Return (X, Y) of the center of cell containing provided text 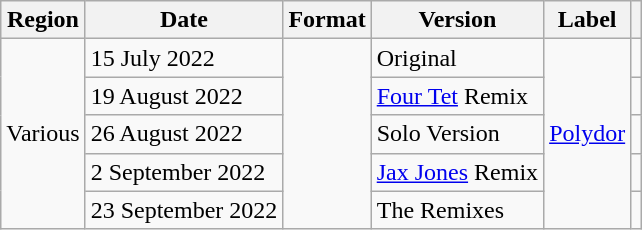
Region (43, 20)
Label (588, 20)
Jax Jones Remix (457, 172)
The Remixes (457, 210)
2 September 2022 (184, 172)
Date (184, 20)
23 September 2022 (184, 210)
Original (457, 58)
15 July 2022 (184, 58)
Polydor (588, 134)
Four Tet Remix (457, 96)
Solo Version (457, 134)
Various (43, 134)
Format (327, 20)
Version (457, 20)
26 August 2022 (184, 134)
19 August 2022 (184, 96)
